Output the [x, y] coordinate of the center of the cell containing the given text.  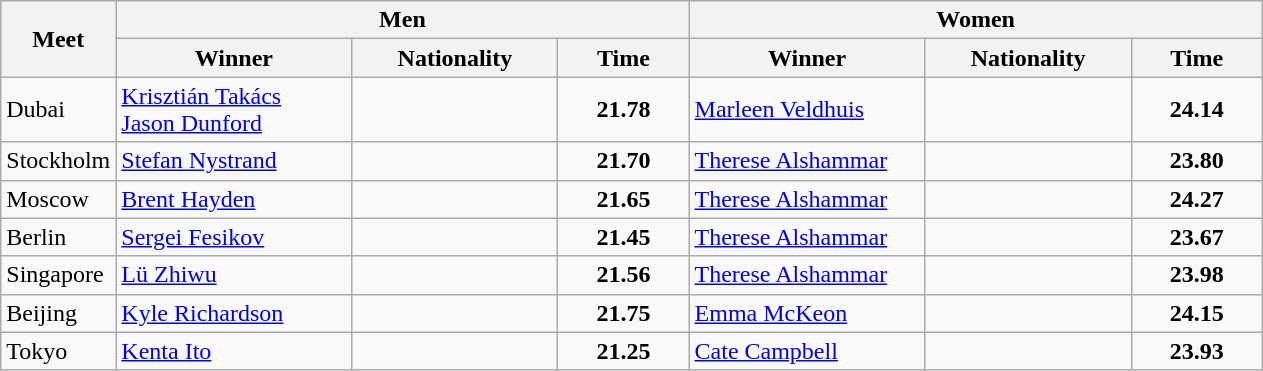
Tokyo [58, 351]
Berlin [58, 237]
Krisztián TakácsJason Dunford [234, 110]
24.14 [1196, 110]
21.75 [624, 313]
23.93 [1196, 351]
21.65 [624, 199]
21.78 [624, 110]
21.45 [624, 237]
Singapore [58, 275]
Men [402, 20]
23.80 [1196, 161]
Stockholm [58, 161]
Lü Zhiwu [234, 275]
Meet [58, 39]
Cate Campbell [807, 351]
24.27 [1196, 199]
Dubai [58, 110]
Marleen Veldhuis [807, 110]
Kyle Richardson [234, 313]
24.15 [1196, 313]
Kenta Ito [234, 351]
Sergei Fesikov [234, 237]
Emma McKeon [807, 313]
23.98 [1196, 275]
Brent Hayden [234, 199]
Moscow [58, 199]
21.25 [624, 351]
21.56 [624, 275]
21.70 [624, 161]
Beijing [58, 313]
Women [976, 20]
23.67 [1196, 237]
Stefan Nystrand [234, 161]
